Extract the [X, Y] coordinate from the center of the cell holding the provided text.  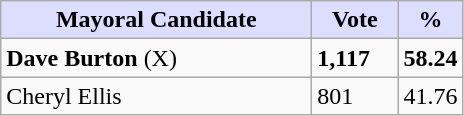
Dave Burton (X) [156, 58]
Vote [355, 20]
801 [355, 96]
% [430, 20]
Mayoral Candidate [156, 20]
58.24 [430, 58]
1,117 [355, 58]
Cheryl Ellis [156, 96]
41.76 [430, 96]
